Find where the given text appears and provide that cell's center as (X, Y) coordinate. 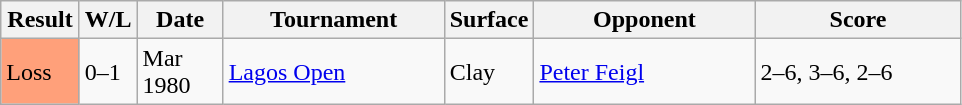
Date (180, 20)
Peter Feigl (644, 72)
Tournament (334, 20)
Score (858, 20)
Loss (40, 72)
0–1 (108, 72)
2–6, 3–6, 2–6 (858, 72)
Result (40, 20)
Surface (489, 20)
Mar 1980 (180, 72)
Lagos Open (334, 72)
Opponent (644, 20)
W/L (108, 20)
Clay (489, 72)
